Return the (x, y) coordinate for the center point of the cell that contains the specified text.  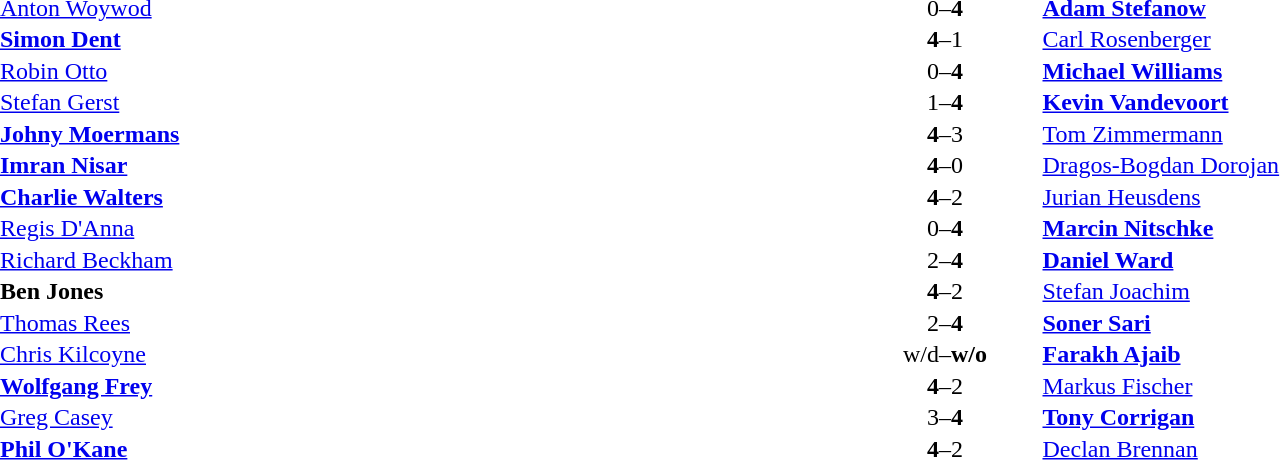
4–0 (944, 165)
4–3 (944, 134)
w/d–w/o (944, 355)
4–1 (944, 39)
3–4 (944, 417)
1–4 (944, 103)
